Return (x, y) of the center of cell containing provided text 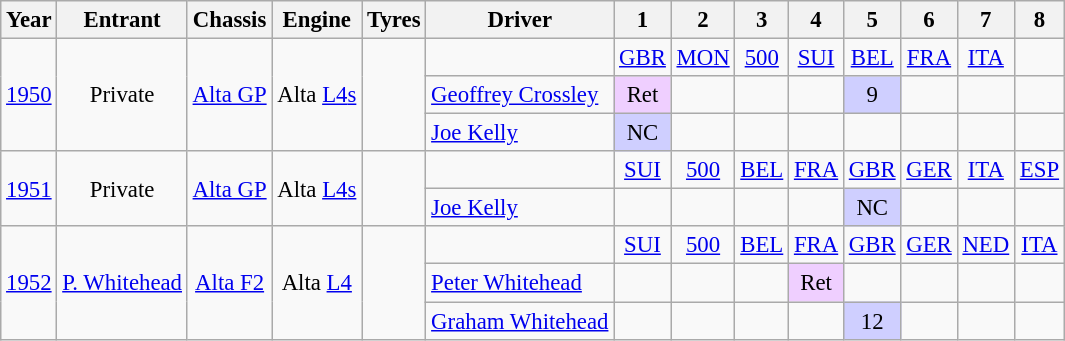
ESP (1040, 170)
Graham Whitehead (520, 321)
Peter Whitehead (520, 283)
Entrant (122, 20)
8 (1040, 20)
6 (929, 20)
Tyres (394, 20)
NED (986, 245)
12 (872, 321)
1952 (29, 282)
P. Whitehead (122, 282)
Chassis (230, 20)
Geoffrey Crossley (520, 95)
Year (29, 20)
Driver (520, 20)
Alta L4 (317, 282)
5 (872, 20)
2 (703, 20)
1950 (29, 96)
3 (762, 20)
Engine (317, 20)
1 (642, 20)
Alta F2 (230, 282)
9 (872, 95)
1951 (29, 188)
4 (816, 20)
MON (703, 58)
7 (986, 20)
